From the cell containing the given text, extract its center point as [x, y] coordinate. 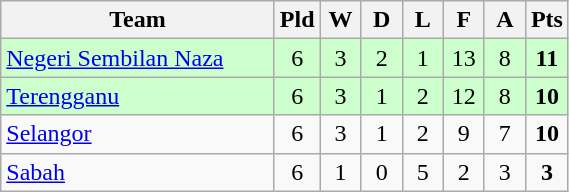
12 [464, 96]
A [504, 20]
5 [422, 172]
W [340, 20]
Pts [546, 20]
Pld [297, 20]
Selangor [138, 134]
L [422, 20]
7 [504, 134]
0 [382, 172]
D [382, 20]
11 [546, 58]
Sabah [138, 172]
Negeri Sembilan Naza [138, 58]
13 [464, 58]
9 [464, 134]
Team [138, 20]
Terengganu [138, 96]
F [464, 20]
